For the text-containing cell, return its midpoint in [x, y] coordinate format. 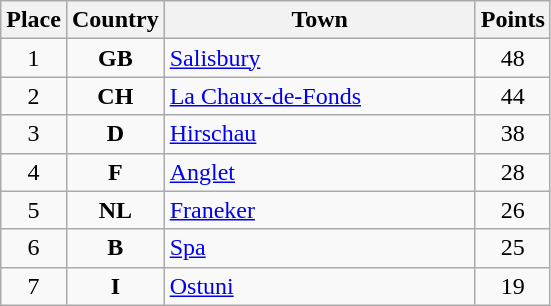
D [115, 134]
Spa [320, 248]
F [115, 172]
NL [115, 210]
19 [512, 286]
Hirschau [320, 134]
Town [320, 20]
Franeker [320, 210]
La Chaux-de-Fonds [320, 96]
I [115, 286]
25 [512, 248]
Country [115, 20]
7 [34, 286]
44 [512, 96]
Points [512, 20]
Anglet [320, 172]
38 [512, 134]
6 [34, 248]
GB [115, 58]
48 [512, 58]
2 [34, 96]
3 [34, 134]
28 [512, 172]
Ostuni [320, 286]
Salisbury [320, 58]
1 [34, 58]
B [115, 248]
5 [34, 210]
4 [34, 172]
CH [115, 96]
Place [34, 20]
26 [512, 210]
